Extract the [x, y] coordinate from the center of the cell holding the provided text.  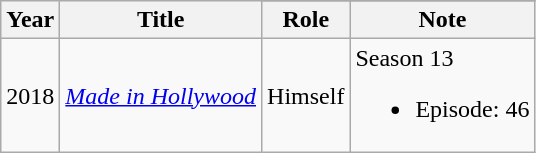
Role [306, 20]
Note [442, 20]
Made in Hollywood [161, 96]
Season 13Episode: 46 [442, 96]
2018 [30, 96]
Year [30, 20]
Title [161, 20]
Himself [306, 96]
